From the cell containing the given text, extract its center point as (X, Y) coordinate. 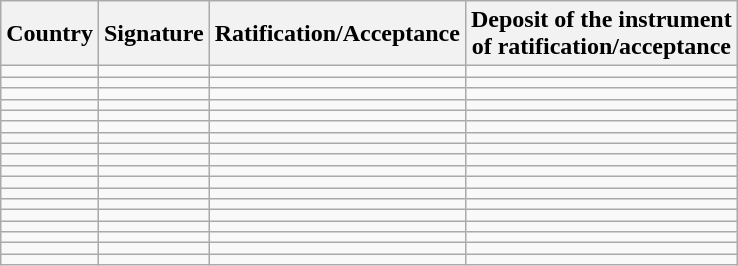
Deposit of the instrumentof ratification/acceptance (601, 34)
Ratification/Acceptance (337, 34)
Country (50, 34)
Signature (154, 34)
